Pinpoint the cell where the given text exists, returning its (x, y) midpoint coordinate. 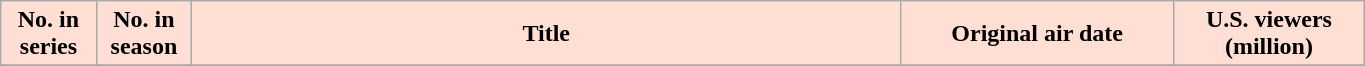
Original air date (1038, 34)
No. inseries (48, 34)
Title (546, 34)
No. inseason (144, 34)
U.S. viewers(million) (1268, 34)
